Identify which cell holds the provided text, then report its (x, y) central coordinate. 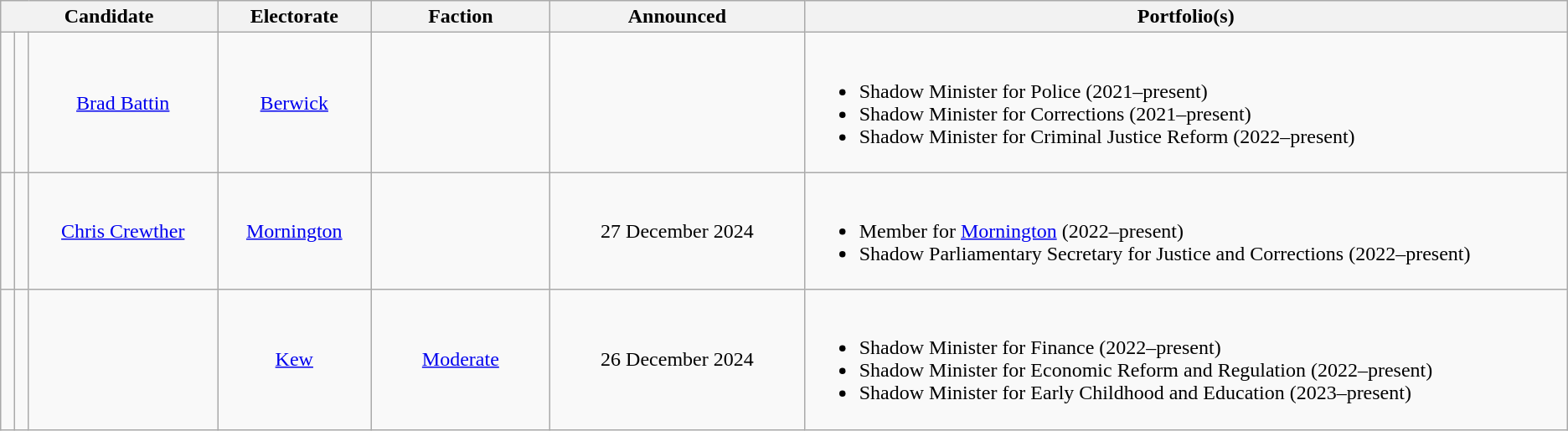
Candidate (109, 17)
Portfolio(s) (1186, 17)
Moderate (461, 360)
Member for Mornington (2022–present)Shadow Parliamentary Secretary for Justice and Corrections (2022–present) (1186, 231)
Mornington (295, 231)
Berwick (295, 102)
26 December 2024 (678, 360)
Shadow Minister for Police (2021–present)Shadow Minister for Corrections (2021–present)Shadow Minister for Criminal Justice Reform (2022–present) (1186, 102)
Kew (295, 360)
Announced (678, 17)
Brad Battin (123, 102)
Electorate (295, 17)
27 December 2024 (678, 231)
Chris Crewther (123, 231)
Faction (461, 17)
